Identify which cell holds the provided text, then report its (X, Y) central coordinate. 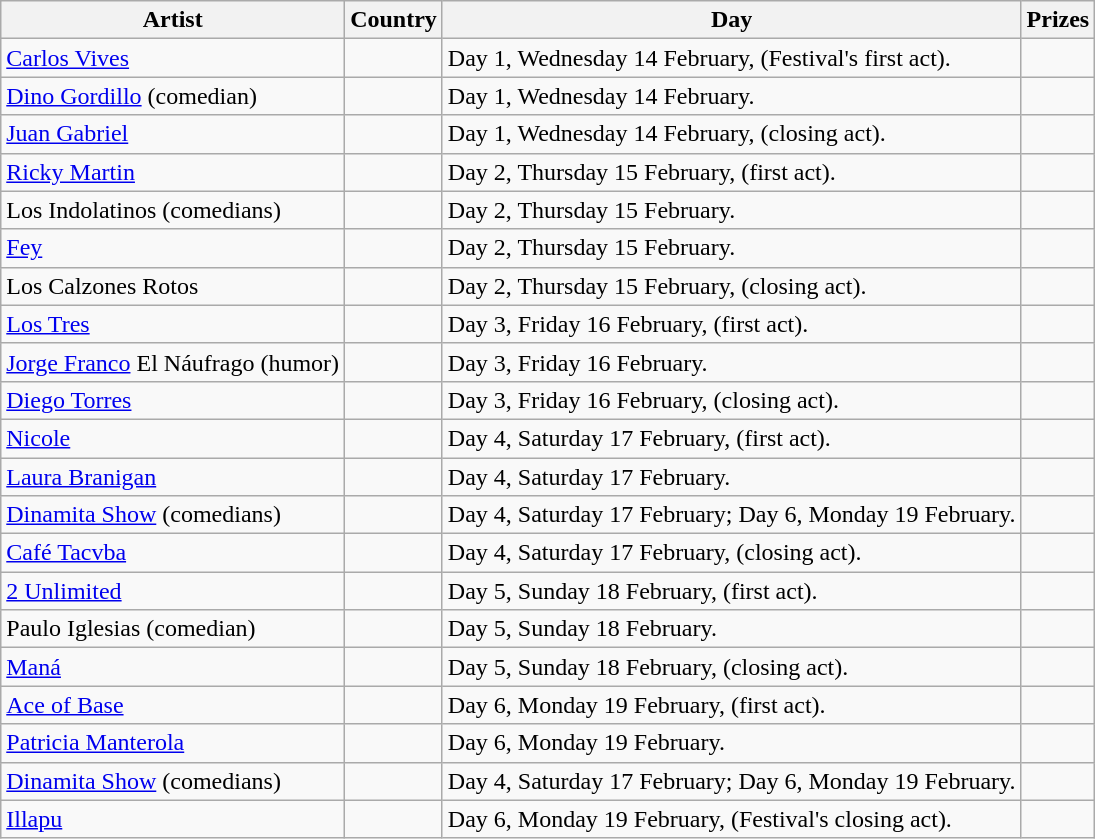
Day 4, Saturday 17 February. (732, 477)
Day 1, Wednesday 14 February. (732, 96)
Café Tacvba (173, 553)
Country (394, 20)
Day 4, Saturday 17 February, (closing act). (732, 553)
Day 6, Monday 19 February. (732, 743)
Dino Gordillo (comedian) (173, 96)
Artist (173, 20)
Day 4, Saturday 17 February, (first act). (732, 438)
Jorge Franco El Náufrago (humor) (173, 362)
Diego Torres (173, 400)
Day 5, Sunday 18 February, (first act). (732, 591)
Day 2, Thursday 15 February, (first act). (732, 172)
Day 3, Friday 16 February, (closing act). (732, 400)
Patricia Manterola (173, 743)
Los Tres (173, 324)
2 Unlimited (173, 591)
Fey (173, 248)
Los Calzones Rotos (173, 286)
Carlos Vives (173, 58)
Day 5, Sunday 18 February. (732, 629)
Day 1, Wednesday 14 February, (closing act). (732, 134)
Day 6, Monday 19 February, (first act). (732, 705)
Ace of Base (173, 705)
Ricky Martin (173, 172)
Paulo Iglesias (comedian) (173, 629)
Nicole (173, 438)
Laura Branigan (173, 477)
Los Indolatinos (comedians) (173, 210)
Day 3, Friday 16 February. (732, 362)
Day 1, Wednesday 14 February, (Festival's first act). (732, 58)
Day 5, Sunday 18 February, (closing act). (732, 667)
Prizes (1058, 20)
Illapu (173, 819)
Maná (173, 667)
Day 6, Monday 19 February, (Festival's closing act). (732, 819)
Day 2, Thursday 15 February, (closing act). (732, 286)
Day (732, 20)
Juan Gabriel (173, 134)
Day 3, Friday 16 February, (first act). (732, 324)
